Determine the [X, Y] coordinate at the center of the cell enclosing the given text.  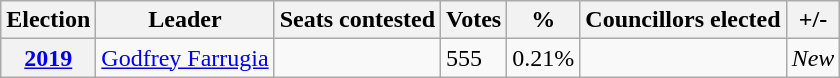
555 [474, 58]
+/- [813, 20]
Godfrey Farrugia [185, 58]
0.21% [544, 58]
2019 [48, 58]
Votes [474, 20]
Councillors elected [683, 20]
New [813, 58]
Election [48, 20]
Seats contested [357, 20]
% [544, 20]
Leader [185, 20]
